Extract the (X, Y) coordinate from the center of the cell holding the provided text.  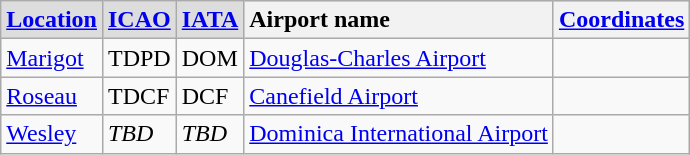
Wesley (52, 134)
DOM (210, 58)
Marigot (52, 58)
Roseau (52, 96)
Coordinates (621, 20)
ICAO (139, 20)
Dominica International Airport (399, 134)
DCF (210, 96)
Douglas-Charles Airport (399, 58)
TDCF (139, 96)
Canefield Airport (399, 96)
Location (52, 20)
IATA (210, 20)
Airport name (399, 20)
TDPD (139, 58)
